From the cell containing the given text, extract its center point as [x, y] coordinate. 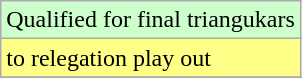
to relegation play out [151, 58]
Qualified for final triangukars [151, 20]
